Capture the cell that displays the provided text and extract its (X, Y) central coordinate. 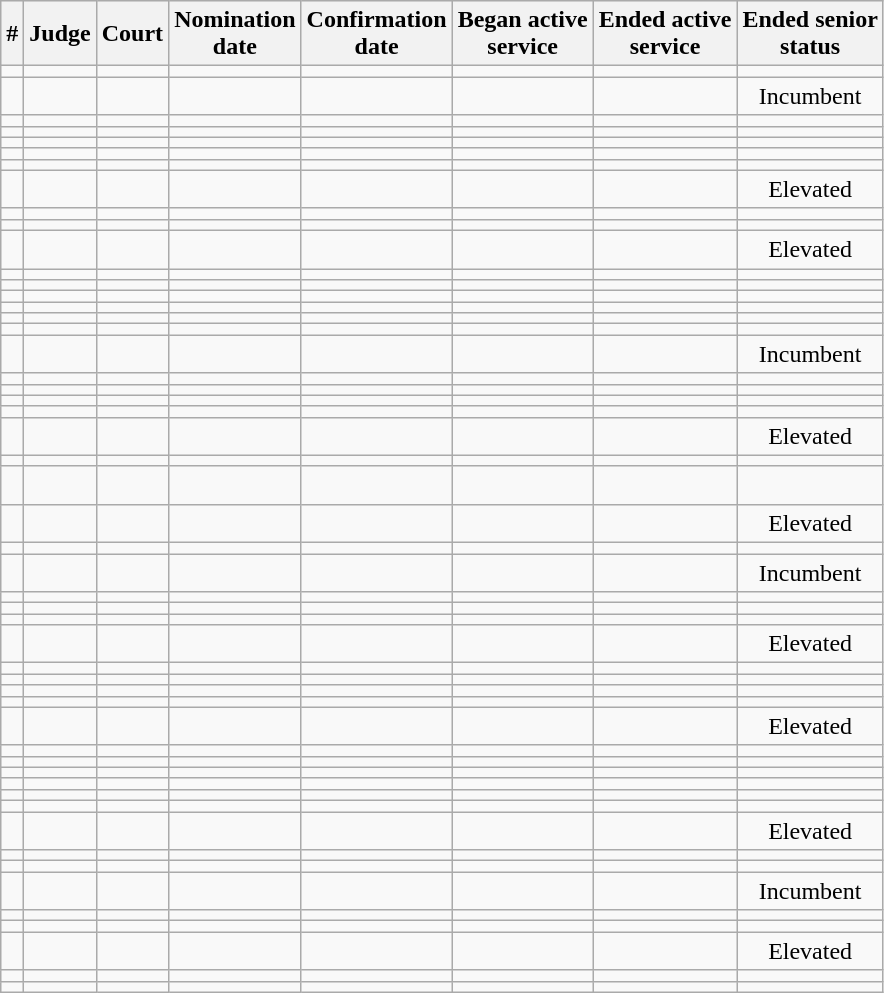
Nominationdate (235, 34)
Ended seniorstatus (810, 34)
Ended activeservice (665, 34)
Began activeservice (522, 34)
Court (132, 34)
# (12, 34)
Confirmationdate (376, 34)
Judge (60, 34)
